Determine the [X, Y] coordinate at the center of the cell enclosing the given text.  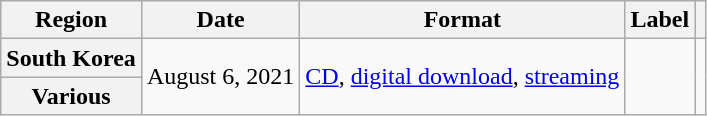
CD, digital download, streaming [462, 77]
Format [462, 20]
South Korea [72, 58]
Various [72, 96]
Date [220, 20]
August 6, 2021 [220, 77]
Label [660, 20]
Region [72, 20]
